Provide the (x, y) coordinate of the cell's center where the given text is located.  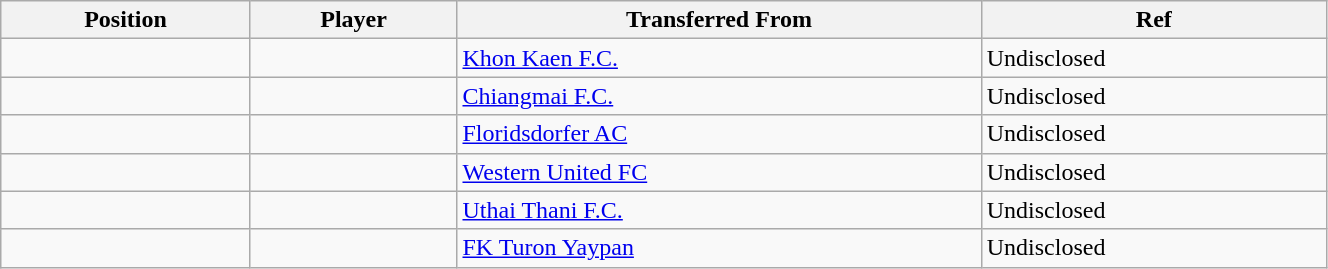
Uthai Thani F.C. (719, 210)
Player (354, 20)
Floridsdorfer AC (719, 134)
Chiangmai F.C. (719, 96)
Position (126, 20)
Western United FC (719, 172)
Khon Kaen F.C. (719, 58)
FK Turon Yaypan (719, 248)
Ref (1154, 20)
Transferred From (719, 20)
